Provide the [X, Y] coordinate of the cell's center where the given text is located.  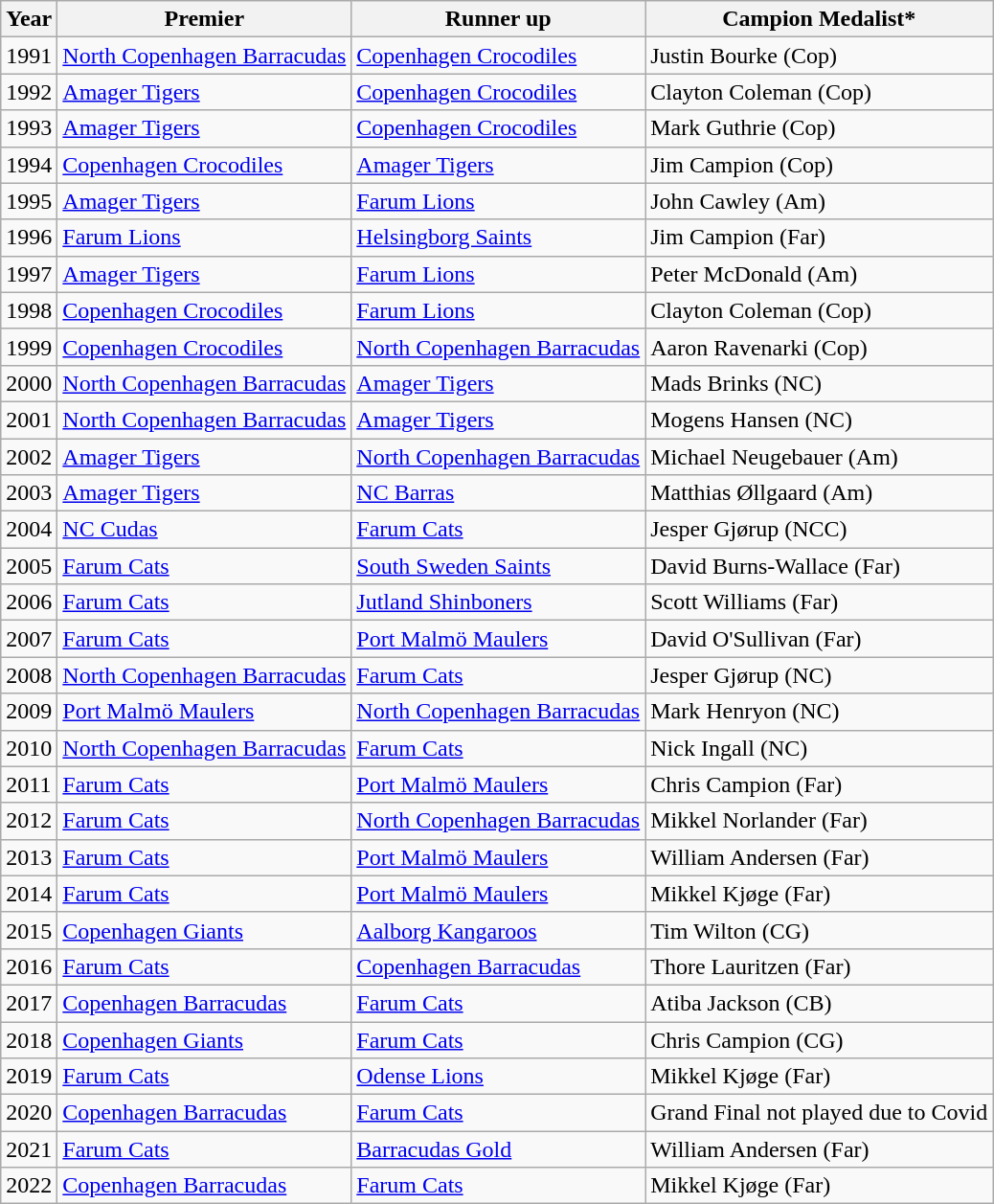
Barracudas Gold [498, 1149]
Aalborg Kangaroos [498, 930]
2019 [29, 1077]
2017 [29, 1003]
2003 [29, 493]
Thore Lauritzen (Far) [820, 966]
Jim Campion (Far) [820, 238]
2012 [29, 821]
Matthias Øllgaard (Am) [820, 493]
2008 [29, 675]
2002 [29, 457]
2018 [29, 1039]
Runner up [498, 19]
David O'Sullivan (Far) [820, 639]
2011 [29, 784]
Helsingborg Saints [498, 238]
1992 [29, 92]
Mark Henryon (NC) [820, 712]
2004 [29, 530]
Mark Guthrie (Cop) [820, 128]
2006 [29, 602]
2005 [29, 566]
2013 [29, 857]
Scott Williams (Far) [820, 602]
South Sweden Saints [498, 566]
2010 [29, 748]
2016 [29, 966]
Jim Campion (Cop) [820, 165]
Mads Brinks (NC) [820, 383]
Mikkel Norlander (Far) [820, 821]
1998 [29, 310]
Atiba Jackson (CB) [820, 1003]
Premier [205, 19]
2000 [29, 383]
2007 [29, 639]
Jesper Gjørup (NCC) [820, 530]
NC Barras [498, 493]
2001 [29, 420]
Tim Wilton (CG) [820, 930]
Chris Campion (CG) [820, 1039]
Odense Lions [498, 1077]
Mogens Hansen (NC) [820, 420]
1994 [29, 165]
Michael Neugebauer (Am) [820, 457]
2022 [29, 1186]
2020 [29, 1113]
Jutland Shinboners [498, 602]
Chris Campion (Far) [820, 784]
2021 [29, 1149]
Peter McDonald (Am) [820, 274]
Justin Bourke (Cop) [820, 56]
Year [29, 19]
1999 [29, 347]
2015 [29, 930]
1995 [29, 201]
John Cawley (Am) [820, 201]
Grand Final not played due to Covid [820, 1113]
1996 [29, 238]
2014 [29, 894]
Jesper Gjørup (NC) [820, 675]
2009 [29, 712]
Nick Ingall (NC) [820, 748]
1991 [29, 56]
1997 [29, 274]
David Burns-Wallace (Far) [820, 566]
NC Cudas [205, 530]
1993 [29, 128]
Campion Medalist* [820, 19]
Aaron Ravenarki (Cop) [820, 347]
